Pinpoint the cell where the given text exists, returning its [x, y] midpoint coordinate. 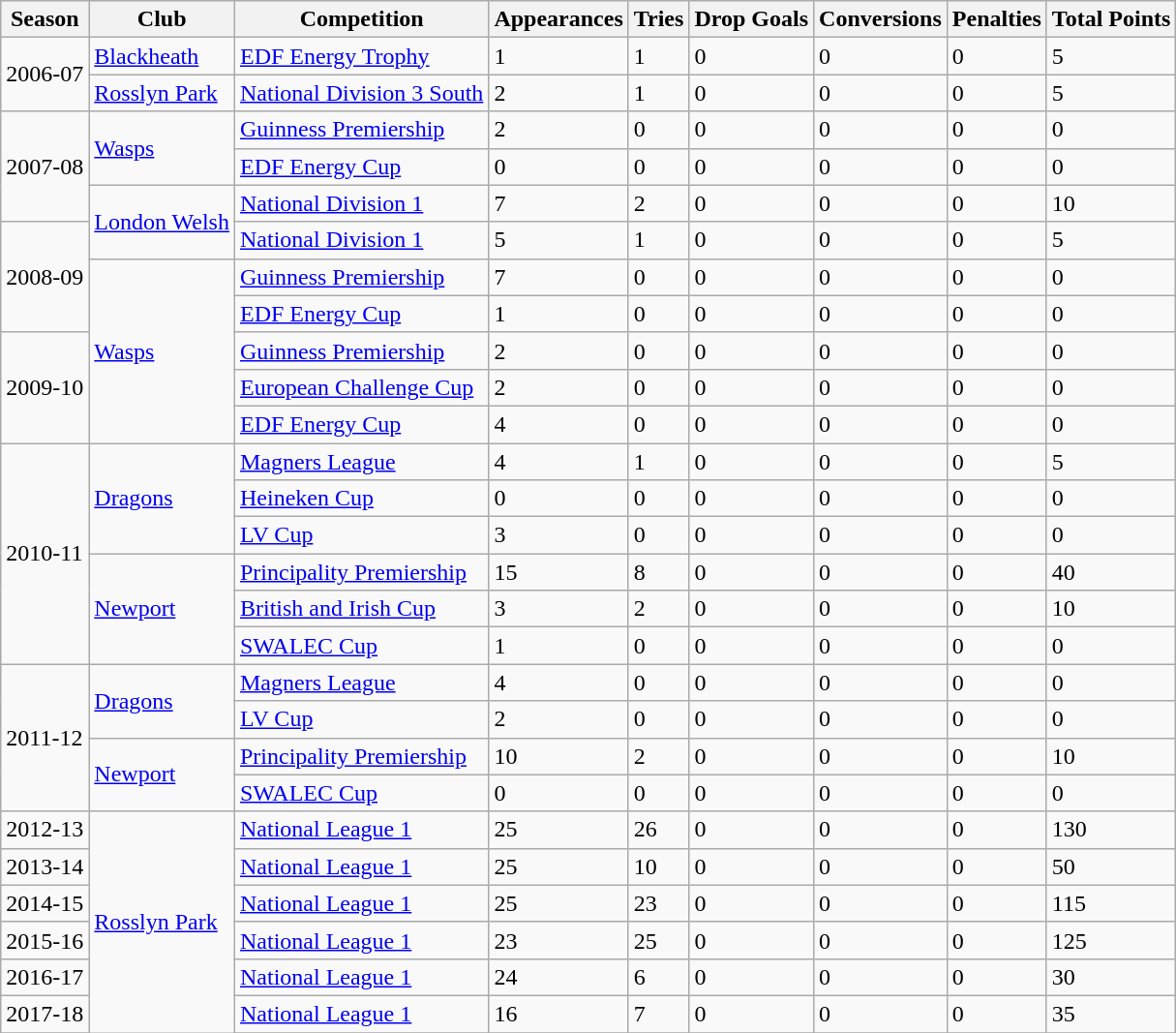
2012-13 [45, 830]
Tries [658, 19]
6 [658, 977]
115 [1111, 903]
Total Points [1111, 19]
35 [1111, 1014]
125 [1111, 940]
Competition [361, 19]
Heineken Cup [361, 499]
Club [163, 19]
2008-09 [45, 277]
50 [1111, 866]
2009-10 [45, 387]
2016-17 [45, 977]
Appearances [558, 19]
Drop Goals [751, 19]
40 [1111, 572]
Penalties [997, 19]
16 [558, 1014]
London Welsh [163, 222]
26 [658, 830]
30 [1111, 977]
Conversions [881, 19]
15 [558, 572]
National Division 3 South [361, 93]
24 [558, 977]
8 [658, 572]
EDF Energy Trophy [361, 56]
2007-08 [45, 167]
2010-11 [45, 554]
2006-07 [45, 75]
British and Irish Cup [361, 609]
130 [1111, 830]
Season [45, 19]
2017-18 [45, 1014]
European Challenge Cup [361, 387]
Blackheath [163, 56]
2014-15 [45, 903]
2013-14 [45, 866]
2015-16 [45, 940]
2011-12 [45, 738]
